Detect which cell encompasses the target text, then output its [X, Y] center coordinate. 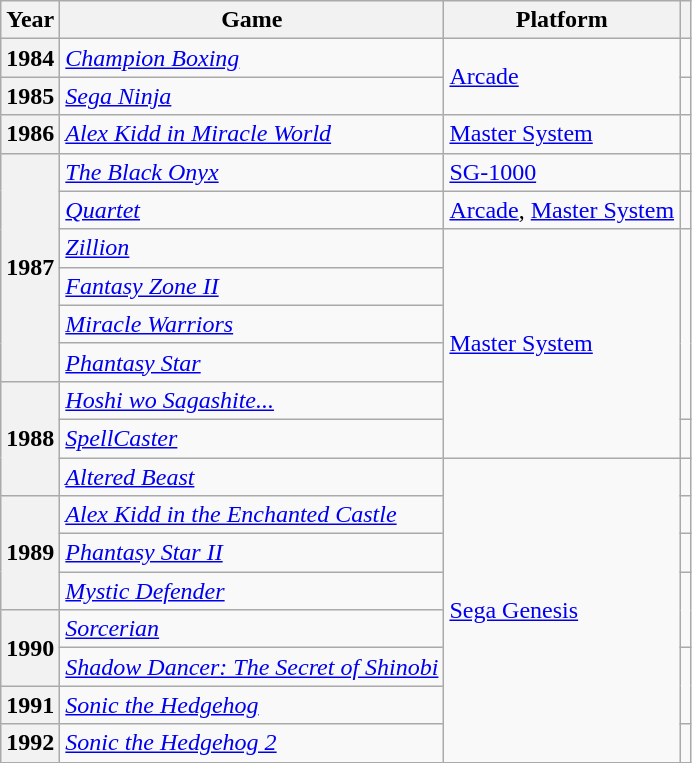
Phantasy Star [252, 362]
Alex Kidd in Miracle World [252, 134]
Sega Ninja [252, 96]
Altered Beast [252, 477]
Champion Boxing [252, 58]
1987 [30, 267]
Miracle Warriors [252, 324]
Sonic the Hedgehog [252, 705]
SpellCaster [252, 438]
Sega Genesis [562, 610]
Phantasy Star II [252, 553]
1992 [30, 743]
Sorcerian [252, 629]
SG-1000 [562, 172]
1990 [30, 648]
1985 [30, 96]
Fantasy Zone II [252, 286]
Zillion [252, 248]
1991 [30, 705]
1989 [30, 553]
Hoshi wo Sagashite... [252, 400]
1986 [30, 134]
1984 [30, 58]
The Black Onyx [252, 172]
Platform [562, 20]
Quartet [252, 210]
Sonic the Hedgehog 2 [252, 743]
Shadow Dancer: The Secret of Shinobi [252, 667]
Arcade [562, 77]
1988 [30, 438]
Mystic Defender [252, 591]
Alex Kidd in the Enchanted Castle [252, 515]
Game [252, 20]
Year [30, 20]
Arcade, Master System [562, 210]
